For the text-containing cell, return its midpoint in [x, y] coordinate format. 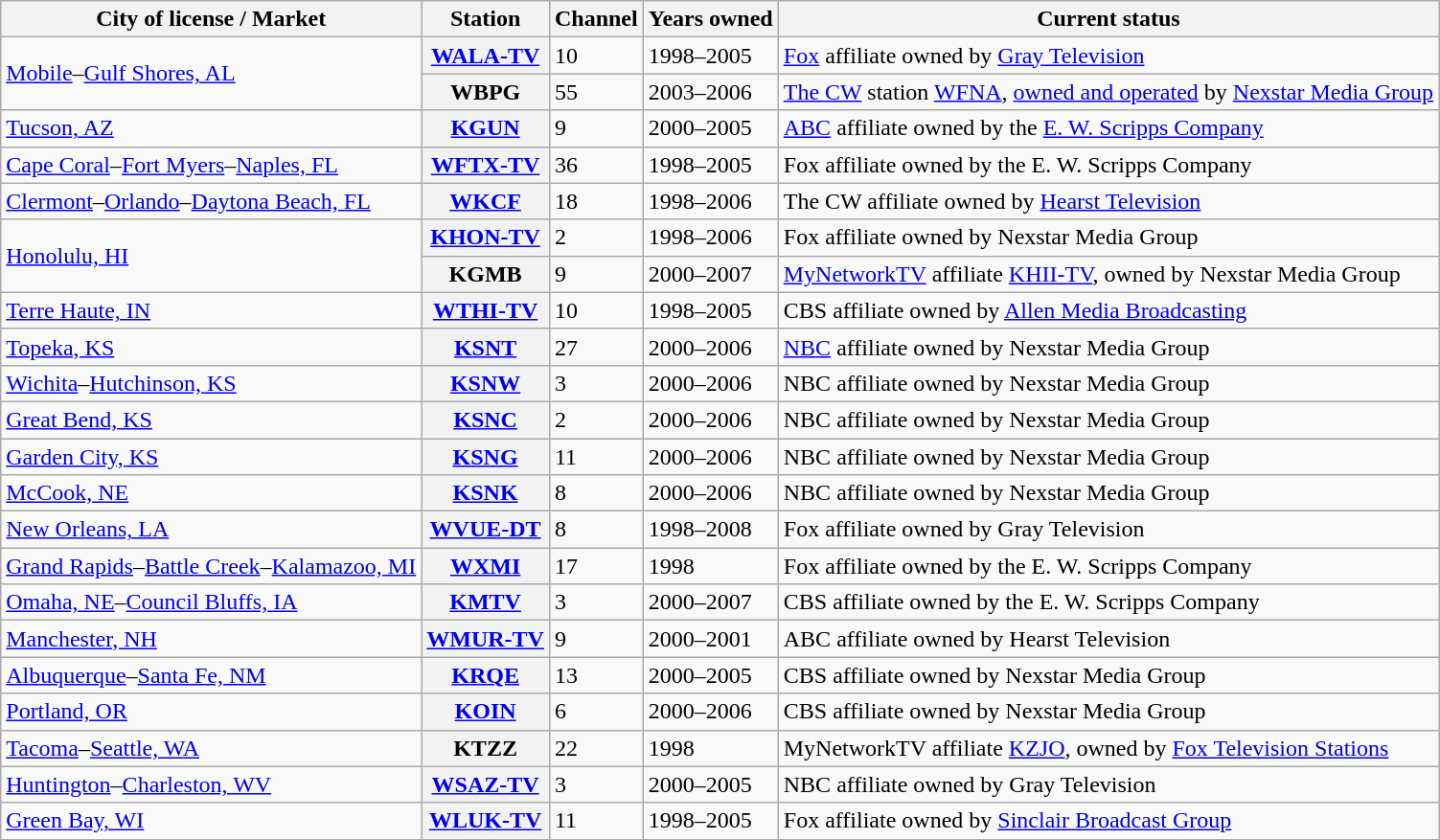
WVUE-DT [486, 530]
Tucson, AZ [211, 128]
Omaha, NE–Council Bluffs, IA [211, 602]
Huntington–Charleston, WV [211, 784]
KGMB [486, 274]
WALA-TV [486, 56]
18 [596, 201]
Topeka, KS [211, 347]
KSNK [486, 493]
KGUN [486, 128]
WXMI [486, 566]
6 [596, 712]
Fox affiliate owned by Nexstar Media Group [1108, 238]
Portland, OR [211, 712]
Wichita–Hutchinson, KS [211, 383]
The CW affiliate owned by Hearst Television [1108, 201]
WTHI-TV [486, 310]
KOIN [486, 712]
WLUK-TV [486, 821]
CBS affiliate owned by the E. W. Scripps Company [1108, 602]
WSAZ-TV [486, 784]
MyNetworkTV affiliate KZJO, owned by Fox Television Stations [1108, 748]
WBPG [486, 92]
Years owned [711, 19]
36 [596, 165]
KSNT [486, 347]
Mobile–Gulf Shores, AL [211, 74]
City of license / Market [211, 19]
22 [596, 748]
Tacoma–Seattle, WA [211, 748]
Albuquerque–Santa Fe, NM [211, 675]
McCook, NE [211, 493]
Terre Haute, IN [211, 310]
WMUR-TV [486, 639]
MyNetworkTV affiliate KHII-TV, owned by Nexstar Media Group [1108, 274]
KTZZ [486, 748]
2000–2001 [711, 639]
Station [486, 19]
KSNC [486, 420]
Honolulu, HI [211, 256]
WFTX-TV [486, 165]
17 [596, 566]
NBC affiliate owned by Gray Television [1108, 784]
KHON-TV [486, 238]
Fox affiliate owned by Sinclair Broadcast Group [1108, 821]
CBS affiliate owned by Allen Media Broadcasting [1108, 310]
Manchester, NH [211, 639]
New Orleans, LA [211, 530]
27 [596, 347]
Great Bend, KS [211, 420]
Grand Rapids–Battle Creek–Kalamazoo, MI [211, 566]
ABC affiliate owned by Hearst Television [1108, 639]
13 [596, 675]
KRQE [486, 675]
Current status [1108, 19]
KSNG [486, 457]
55 [596, 92]
WKCF [486, 201]
2003–2006 [711, 92]
Channel [596, 19]
KSNW [486, 383]
KMTV [486, 602]
The CW station WFNA, owned and operated by Nexstar Media Group [1108, 92]
Cape Coral–Fort Myers–Naples, FL [211, 165]
Garden City, KS [211, 457]
Clermont–Orlando–Daytona Beach, FL [211, 201]
1998–2008 [711, 530]
Green Bay, WI [211, 821]
ABC affiliate owned by the E. W. Scripps Company [1108, 128]
